Capture the cell that displays the provided text and extract its (X, Y) central coordinate. 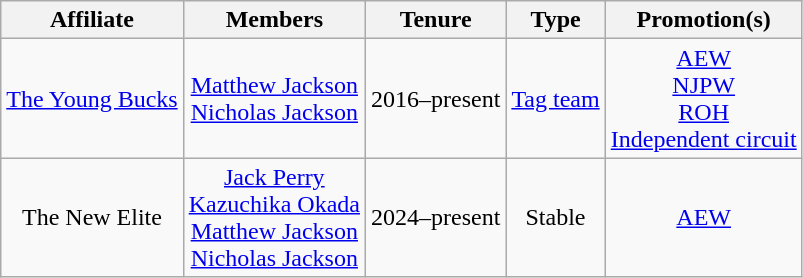
2024–present (435, 218)
AEW (704, 218)
The New Elite (92, 218)
AEWNJPWROHIndependent circuit (704, 98)
2016–present (435, 98)
Affiliate (92, 20)
Tag team (556, 98)
The Young Bucks (92, 98)
Stable (556, 218)
Jack PerryKazuchika OkadaMatthew JacksonNicholas Jackson (274, 218)
Promotion(s) (704, 20)
Matthew JacksonNicholas Jackson (274, 98)
Type (556, 20)
Tenure (435, 20)
Members (274, 20)
